From the cell containing the given text, extract its center point as (X, Y) coordinate. 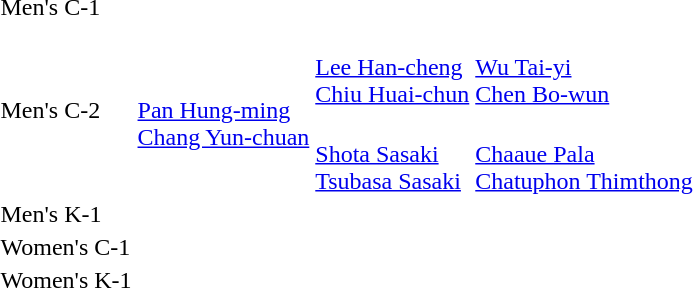
Shota SasakiTsubasa Sasaki (392, 154)
Pan Hung-mingChang Yun-chuan (224, 110)
Lee Han-chengChiu Huai-chun (392, 67)
